Determine the [X, Y] coordinate at the center of the cell enclosing the given text.  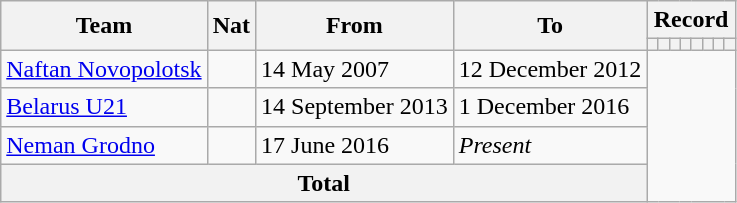
Neman Grodno [104, 145]
From [355, 26]
Record [691, 20]
1 December 2016 [550, 107]
Naftan Novopolotsk [104, 69]
To [550, 26]
12 December 2012 [550, 69]
Nat [231, 26]
Present [550, 145]
Team [104, 26]
14 May 2007 [355, 69]
Total [324, 183]
14 September 2013 [355, 107]
17 June 2016 [355, 145]
Belarus U21 [104, 107]
